Extract the (x, y) coordinate from the center of the cell holding the provided text.  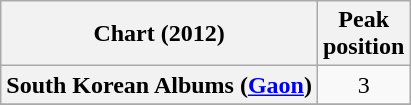
South Korean Albums (Gaon) (160, 85)
3 (363, 85)
Peakposition (363, 34)
Chart (2012) (160, 34)
